Capture the cell that displays the provided text and extract its (X, Y) central coordinate. 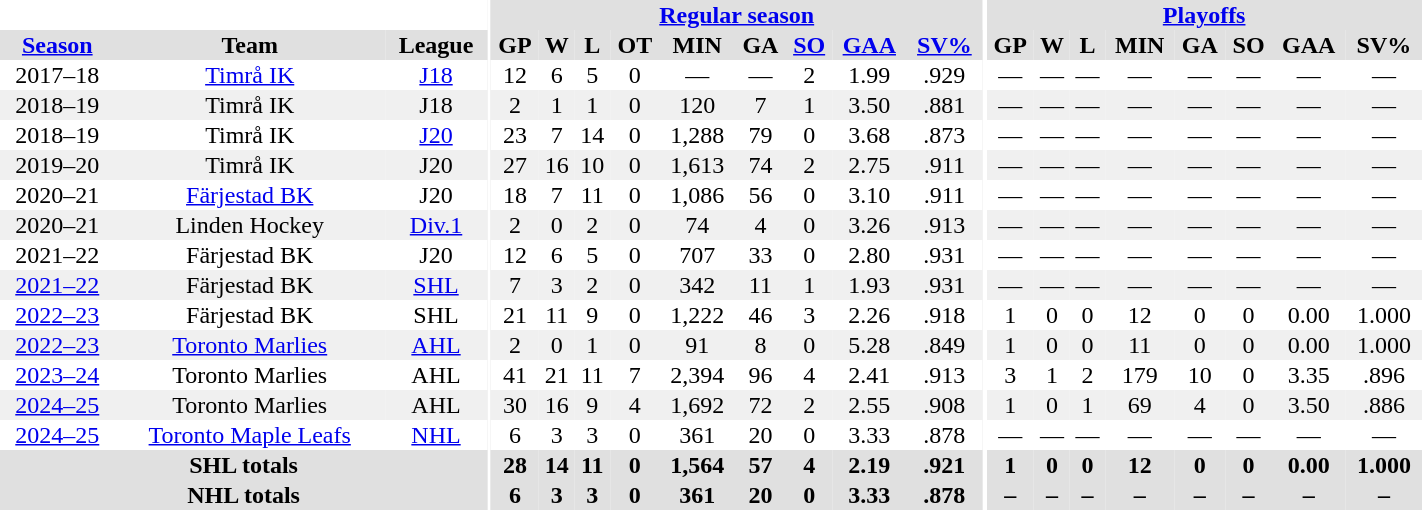
Regular season (736, 15)
SHL totals (244, 465)
23 (515, 135)
.896 (1384, 375)
96 (760, 375)
.881 (944, 105)
1.99 (869, 75)
8 (760, 345)
1,288 (698, 135)
OT (635, 45)
.918 (944, 315)
.849 (944, 345)
30 (515, 405)
707 (698, 255)
120 (698, 105)
.929 (944, 75)
.921 (944, 465)
72 (760, 405)
56 (760, 195)
18 (515, 195)
1,564 (698, 465)
2023–24 (58, 375)
57 (760, 465)
5.28 (869, 345)
2.75 (869, 165)
Team (250, 45)
3.10 (869, 195)
27 (515, 165)
79 (760, 135)
1,613 (698, 165)
Season (58, 45)
Toronto Maple Leafs (250, 435)
NHL totals (244, 495)
NHL (436, 435)
2.41 (869, 375)
1.93 (869, 285)
2017–18 (58, 75)
Linden Hockey (250, 225)
33 (760, 255)
2019–20 (58, 165)
179 (1140, 375)
41 (515, 375)
Div.1 (436, 225)
342 (698, 285)
League (436, 45)
3.35 (1309, 375)
69 (1140, 405)
.908 (944, 405)
1,692 (698, 405)
.873 (944, 135)
2.26 (869, 315)
28 (515, 465)
1,086 (698, 195)
.886 (1384, 405)
Playoffs (1204, 15)
2.19 (869, 465)
1,222 (698, 315)
3.68 (869, 135)
46 (760, 315)
2.80 (869, 255)
2,394 (698, 375)
3.26 (869, 225)
91 (698, 345)
2.55 (869, 405)
